Return the (x, y) coordinate for the center point of the cell that contains the specified text.  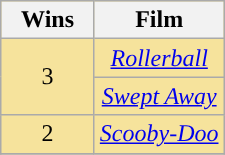
Film (159, 20)
Rollerball (159, 58)
Wins (48, 20)
3 (48, 77)
Scooby-Doo (159, 134)
Swept Away (159, 96)
2 (48, 134)
